Identify which cell holds the provided text, then report its (x, y) central coordinate. 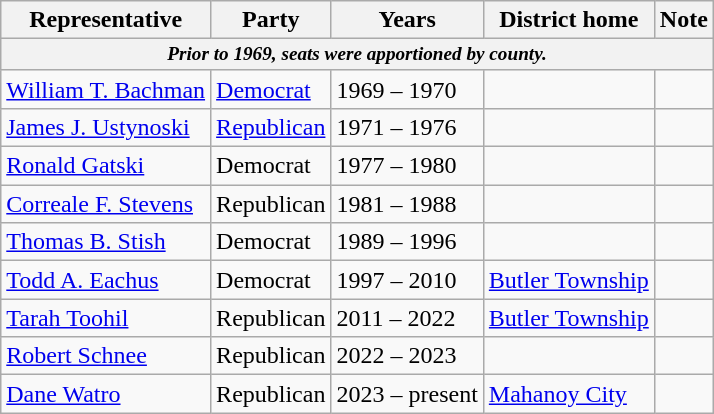
Ronald Gatski (106, 166)
2011 – 2022 (407, 318)
2023 – present (407, 394)
1981 – 1988 (407, 204)
Party (271, 20)
Robert Schnee (106, 356)
1969 – 1970 (407, 89)
1989 – 1996 (407, 242)
District home (568, 20)
1977 – 1980 (407, 166)
Thomas B. Stish (106, 242)
Years (407, 20)
William T. Bachman (106, 89)
Prior to 1969, seats were apportioned by county. (358, 55)
2022 – 2023 (407, 356)
Todd A. Eachus (106, 280)
1997 – 2010 (407, 280)
Representative (106, 20)
Note (684, 20)
Tarah Toohil (106, 318)
1971 – 1976 (407, 128)
Mahanoy City (568, 394)
Dane Watro (106, 394)
Correale F. Stevens (106, 204)
James J. Ustynoski (106, 128)
